Identify which cell holds the provided text, then report its (x, y) central coordinate. 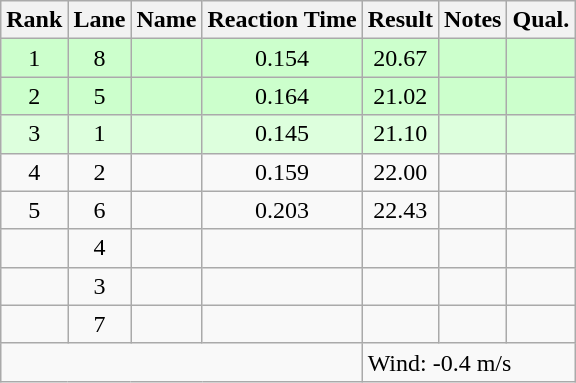
6 (100, 210)
Result (400, 20)
Lane (100, 20)
0.145 (282, 134)
Reaction Time (282, 20)
0.203 (282, 210)
22.43 (400, 210)
Wind: -0.4 m/s (468, 362)
7 (100, 324)
0.164 (282, 96)
Qual. (541, 20)
20.67 (400, 58)
0.154 (282, 58)
21.02 (400, 96)
22.00 (400, 172)
Notes (473, 20)
Rank (34, 20)
21.10 (400, 134)
8 (100, 58)
Name (166, 20)
0.159 (282, 172)
